Capture the cell that displays the provided text and extract its (x, y) central coordinate. 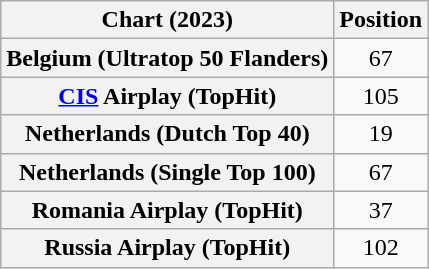
Chart (2023) (168, 20)
CIS Airplay (TopHit) (168, 96)
Netherlands (Single Top 100) (168, 172)
102 (381, 248)
Romania Airplay (TopHit) (168, 210)
Russia Airplay (TopHit) (168, 248)
Netherlands (Dutch Top 40) (168, 134)
105 (381, 96)
37 (381, 210)
Belgium (Ultratop 50 Flanders) (168, 58)
19 (381, 134)
Position (381, 20)
